From the cell containing the given text, extract its center point as [X, Y] coordinate. 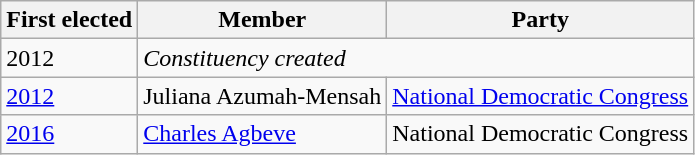
2016 [70, 134]
Party [540, 20]
Juliana Azumah-Mensah [262, 96]
First elected [70, 20]
Constituency created [416, 58]
Member [262, 20]
Charles Agbeve [262, 134]
